Return [X, Y] of the center of cell containing provided text 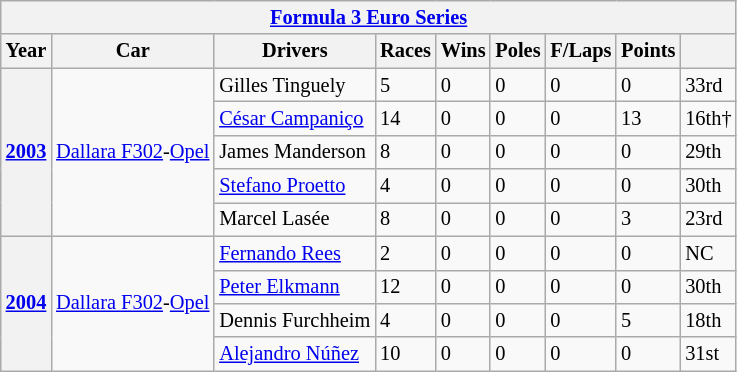
2003 [26, 152]
13 [648, 118]
James Manderson [294, 152]
NC [708, 253]
César Campaniço [294, 118]
18th [708, 320]
Marcel Lasée [294, 219]
29th [708, 152]
Year [26, 51]
Races [406, 51]
12 [406, 287]
Points [648, 51]
23rd [708, 219]
33rd [708, 85]
Stefano Proetto [294, 186]
16th† [708, 118]
10 [406, 354]
Dennis Furchheim [294, 320]
Wins [464, 51]
Fernando Rees [294, 253]
Peter Elkmann [294, 287]
14 [406, 118]
3 [648, 219]
Formula 3 Euro Series [369, 17]
F/Laps [580, 51]
Alejandro Núñez [294, 354]
Gilles Tinguely [294, 85]
Drivers [294, 51]
Car [132, 51]
Poles [518, 51]
31st [708, 354]
2 [406, 253]
2004 [26, 304]
